Return [x, y] of the center of cell containing provided text 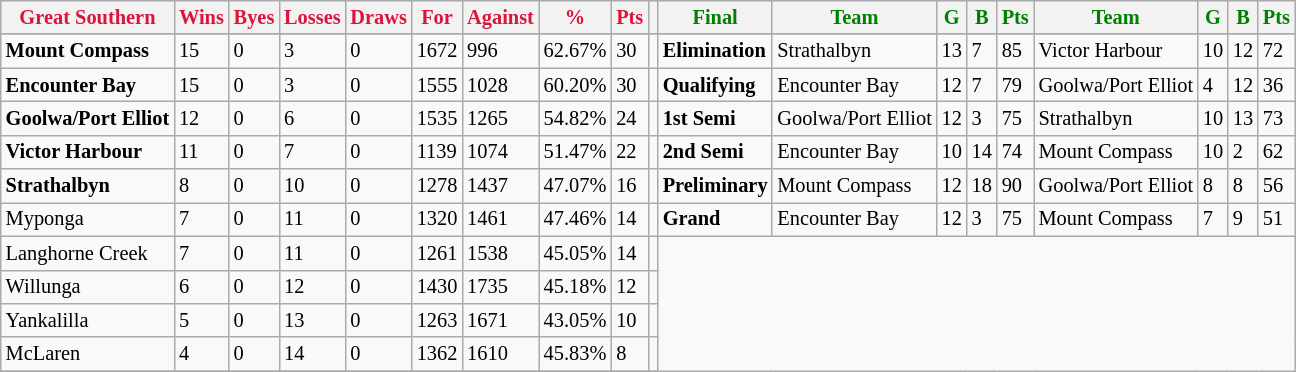
Losses [312, 17]
1st Semi [716, 118]
McLaren [88, 354]
Against [500, 17]
22 [630, 152]
62.67% [576, 51]
1672 [437, 51]
Wins [202, 17]
Elimination [716, 51]
Langhorne Creek [88, 253]
Yankalilla [88, 320]
51 [1276, 219]
For [437, 17]
79 [1016, 85]
1320 [437, 219]
43.05% [576, 320]
1610 [500, 354]
1538 [500, 253]
45.83% [576, 354]
51.47% [576, 152]
1139 [437, 152]
54.82% [576, 118]
1263 [437, 320]
24 [630, 118]
45.18% [576, 287]
Myponga [88, 219]
47.07% [576, 186]
2 [1243, 152]
72 [1276, 51]
1555 [437, 85]
Final [716, 17]
1535 [437, 118]
1461 [500, 219]
996 [500, 51]
45.05% [576, 253]
2nd Semi [716, 152]
Grand [716, 219]
Great Southern [88, 17]
47.46% [576, 219]
36 [1276, 85]
73 [1276, 118]
Byes [254, 17]
74 [1016, 152]
1430 [437, 287]
1265 [500, 118]
56 [1276, 186]
1362 [437, 354]
% [576, 17]
5 [202, 320]
9 [1243, 219]
90 [1016, 186]
1437 [500, 186]
Qualifying [716, 85]
1261 [437, 253]
18 [982, 186]
1671 [500, 320]
Draws [378, 17]
Preliminary [716, 186]
1735 [500, 287]
1278 [437, 186]
1074 [500, 152]
16 [630, 186]
1028 [500, 85]
62 [1276, 152]
Willunga [88, 287]
85 [1016, 51]
60.20% [576, 85]
